Output the (X, Y) coordinate of the center of the cell containing the given text.  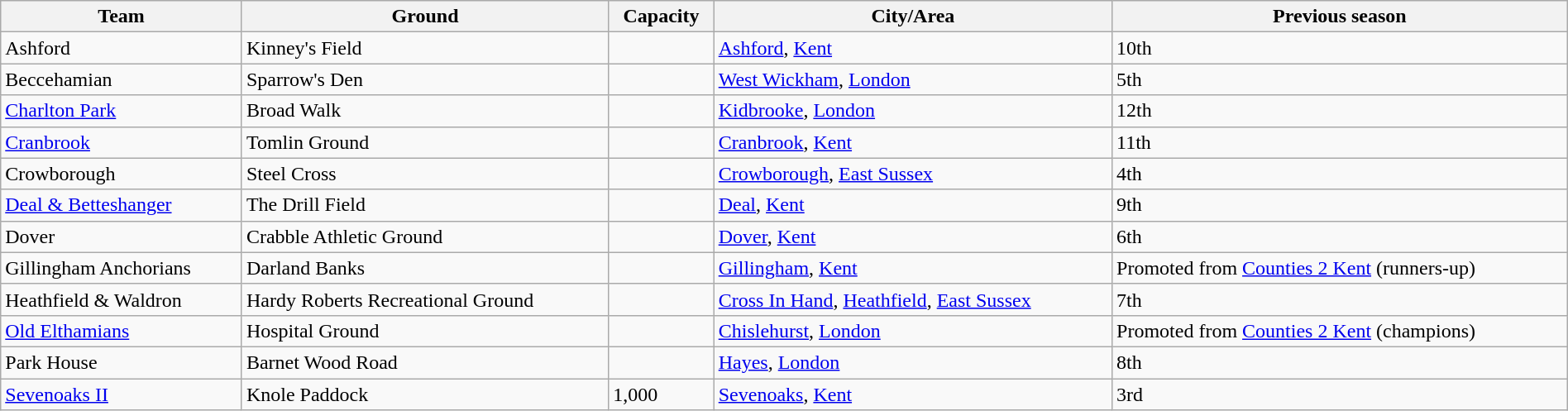
Gillingham Anchorians (122, 268)
3rd (1340, 394)
The Drill Field (425, 205)
7th (1340, 299)
9th (1340, 205)
Hayes, London (913, 362)
8th (1340, 362)
Ashford (122, 48)
Beccehamian (122, 79)
Hardy Roberts Recreational Ground (425, 299)
West Wickham, London (913, 79)
Sevenoaks II (122, 394)
Barnet Wood Road (425, 362)
Kinney's Field (425, 48)
Promoted from Counties 2 Kent (runners-up) (1340, 268)
Cross In Hand, Heathfield, East Sussex (913, 299)
Tomlin Ground (425, 142)
Dover, Kent (913, 237)
Crowborough, East Sussex (913, 174)
Promoted from Counties 2 Kent (champions) (1340, 331)
Park House (122, 362)
Hospital Ground (425, 331)
Darland Banks (425, 268)
Ashford, Kent (913, 48)
Capacity (662, 17)
Crowborough (122, 174)
Team (122, 17)
Deal & Betteshanger (122, 205)
Gillingham, Kent (913, 268)
Dover (122, 237)
4th (1340, 174)
Chislehurst, London (913, 331)
12th (1340, 111)
Heathfield & Waldron (122, 299)
Knole Paddock (425, 394)
City/Area (913, 17)
Cranbrook (122, 142)
Steel Cross (425, 174)
5th (1340, 79)
Ground (425, 17)
Sevenoaks, Kent (913, 394)
11th (1340, 142)
Kidbrooke, London (913, 111)
Charlton Park (122, 111)
10th (1340, 48)
Sparrow's Den (425, 79)
6th (1340, 237)
Previous season (1340, 17)
Old Elthamians (122, 331)
Deal, Kent (913, 205)
Cranbrook, Kent (913, 142)
Broad Walk (425, 111)
Crabble Athletic Ground (425, 237)
1,000 (662, 394)
